Find where the given text appears and provide that cell's center as [x, y] coordinate. 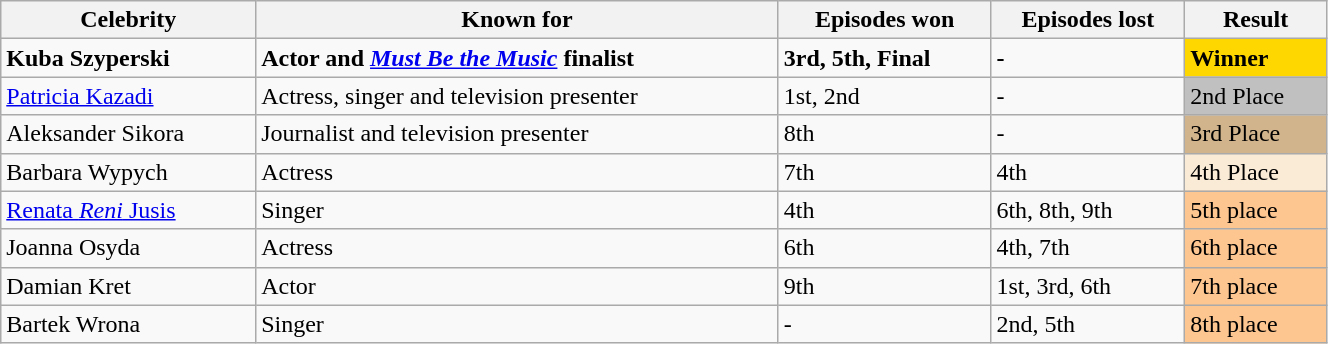
Episodes lost [1088, 20]
Damian Kret [128, 286]
8th place [1256, 324]
2nd, 5th [1088, 324]
1st, 2nd [884, 96]
8th [884, 134]
Actor [518, 286]
Bartek Wrona [128, 324]
Barbara Wypych [128, 172]
3rd, 5th, Final [884, 58]
4th Place [1256, 172]
3rd Place [1256, 134]
Joanna Osyda [128, 248]
Actress, singer and television presenter [518, 96]
Journalist and television presenter [518, 134]
Patricia Kazadi [128, 96]
Renata Reni Jusis [128, 210]
Aleksander Sikora [128, 134]
Actor and Must Be the Music finalist [518, 58]
6th [884, 248]
7th [884, 172]
7th place [1256, 286]
9th [884, 286]
Winner [1256, 58]
6th, 8th, 9th [1088, 210]
6th place [1256, 248]
Known for [518, 20]
Celebrity [128, 20]
Result [1256, 20]
Kuba Szyperski [128, 58]
Episodes won [884, 20]
4th, 7th [1088, 248]
2nd Place [1256, 96]
5th place [1256, 210]
1st, 3rd, 6th [1088, 286]
